Pinpoint the cell where the given text exists, returning its (x, y) midpoint coordinate. 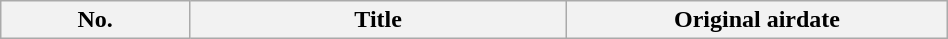
Original airdate (757, 20)
No. (96, 20)
Title (378, 20)
